Identify which cell holds the provided text, then report its (x, y) central coordinate. 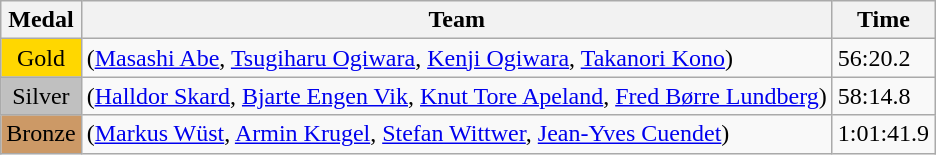
Gold (41, 58)
Silver (41, 96)
Bronze (41, 134)
(Halldor Skard, Bjarte Engen Vik, Knut Tore Apeland, Fred Børre Lundberg) (456, 96)
1:01:41.9 (883, 134)
58:14.8 (883, 96)
Medal (41, 20)
Time (883, 20)
56:20.2 (883, 58)
(Masashi Abe, Tsugiharu Ogiwara, Kenji Ogiwara, Takanori Kono) (456, 58)
Team (456, 20)
(Markus Wüst, Armin Krugel, Stefan Wittwer, Jean-Yves Cuendet) (456, 134)
